Output the (X, Y) coordinate of the center of the cell containing the given text.  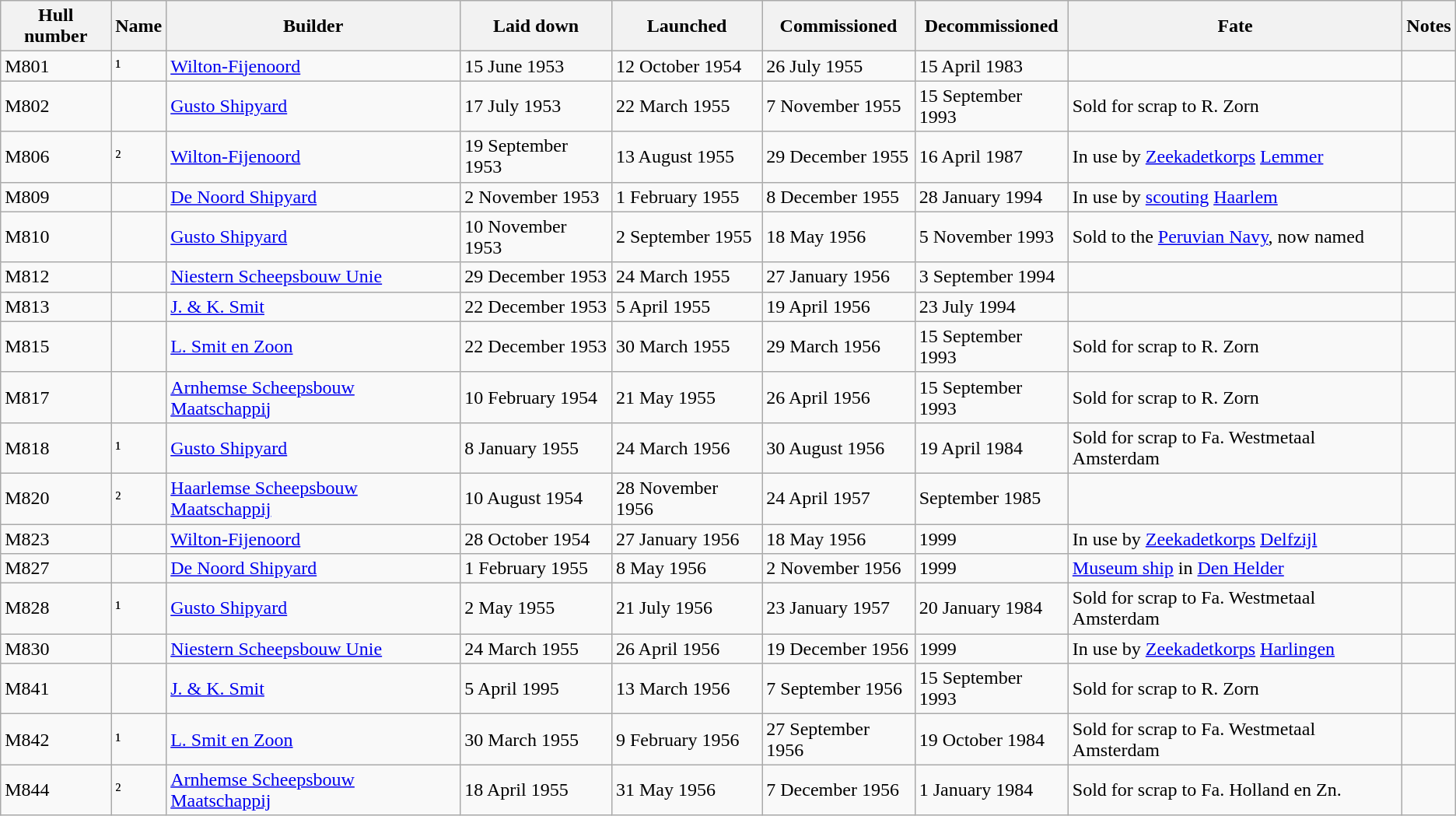
21 May 1955 (686, 397)
Decommissioned (991, 26)
7 December 1956 (838, 790)
September 1985 (991, 498)
27 September 1956 (838, 739)
M820 (56, 498)
M828 (56, 608)
5 April 1955 (686, 306)
19 December 1956 (838, 649)
1 January 1984 (991, 790)
15 June 1953 (537, 66)
M844 (56, 790)
M842 (56, 739)
26 July 1955 (838, 66)
M813 (56, 306)
M809 (56, 197)
7 November 1955 (838, 106)
2 May 1955 (537, 608)
M801 (56, 66)
Notes (1429, 26)
5 November 1993 (991, 236)
28 October 1954 (537, 539)
28 November 1956 (686, 498)
19 April 1984 (991, 448)
23 January 1957 (838, 608)
Name (138, 26)
Launched (686, 26)
19 April 1956 (838, 306)
24 April 1957 (838, 498)
30 August 1956 (838, 448)
In use by Zeekadetkorps Delfzijl (1235, 539)
Sold for scrap to Fa. Holland en Zn. (1235, 790)
20 January 1984 (991, 608)
8 May 1956 (686, 569)
Museum ship in Den Helder (1235, 569)
8 December 1955 (838, 197)
7 September 1956 (838, 689)
5 April 1995 (537, 689)
10 August 1954 (537, 498)
M830 (56, 649)
Laid down (537, 26)
M827 (56, 569)
10 November 1953 (537, 236)
In use by scouting Haarlem (1235, 197)
Hull number (56, 26)
M823 (56, 539)
19 October 1984 (991, 739)
12 October 1954 (686, 66)
13 March 1956 (686, 689)
16 April 1987 (991, 157)
M818 (56, 448)
Sold to the Peruvian Navy, now named (1235, 236)
Fate (1235, 26)
2 November 1953 (537, 197)
31 May 1956 (686, 790)
24 March 1956 (686, 448)
15 April 1983 (991, 66)
3 September 1994 (991, 277)
21 July 1956 (686, 608)
M815 (56, 347)
22 March 1955 (686, 106)
18 April 1955 (537, 790)
9 February 1956 (686, 739)
Haarlemse Scheepsbouw Maatschappij (313, 498)
In use by Zeekadetkorps Harlingen (1235, 649)
8 January 1955 (537, 448)
In use by Zeekadetkorps Lemmer (1235, 157)
Commissioned (838, 26)
M817 (56, 397)
M812 (56, 277)
13 August 1955 (686, 157)
2 November 1956 (838, 569)
M806 (56, 157)
2 September 1955 (686, 236)
19 September 1953 (537, 157)
29 December 1955 (838, 157)
29 March 1956 (838, 347)
29 December 1953 (537, 277)
Builder (313, 26)
M802 (56, 106)
23 July 1994 (991, 306)
M810 (56, 236)
M841 (56, 689)
17 July 1953 (537, 106)
28 January 1994 (991, 197)
10 February 1954 (537, 397)
